Scan for the cell matching the given text and deliver its [x, y] coordinate at center. 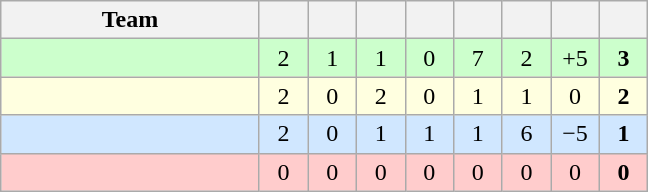
+5 [576, 58]
7 [478, 58]
6 [526, 134]
Team [130, 20]
−5 [576, 134]
3 [624, 58]
